Identify which cell holds the provided text, then report its [X, Y] central coordinate. 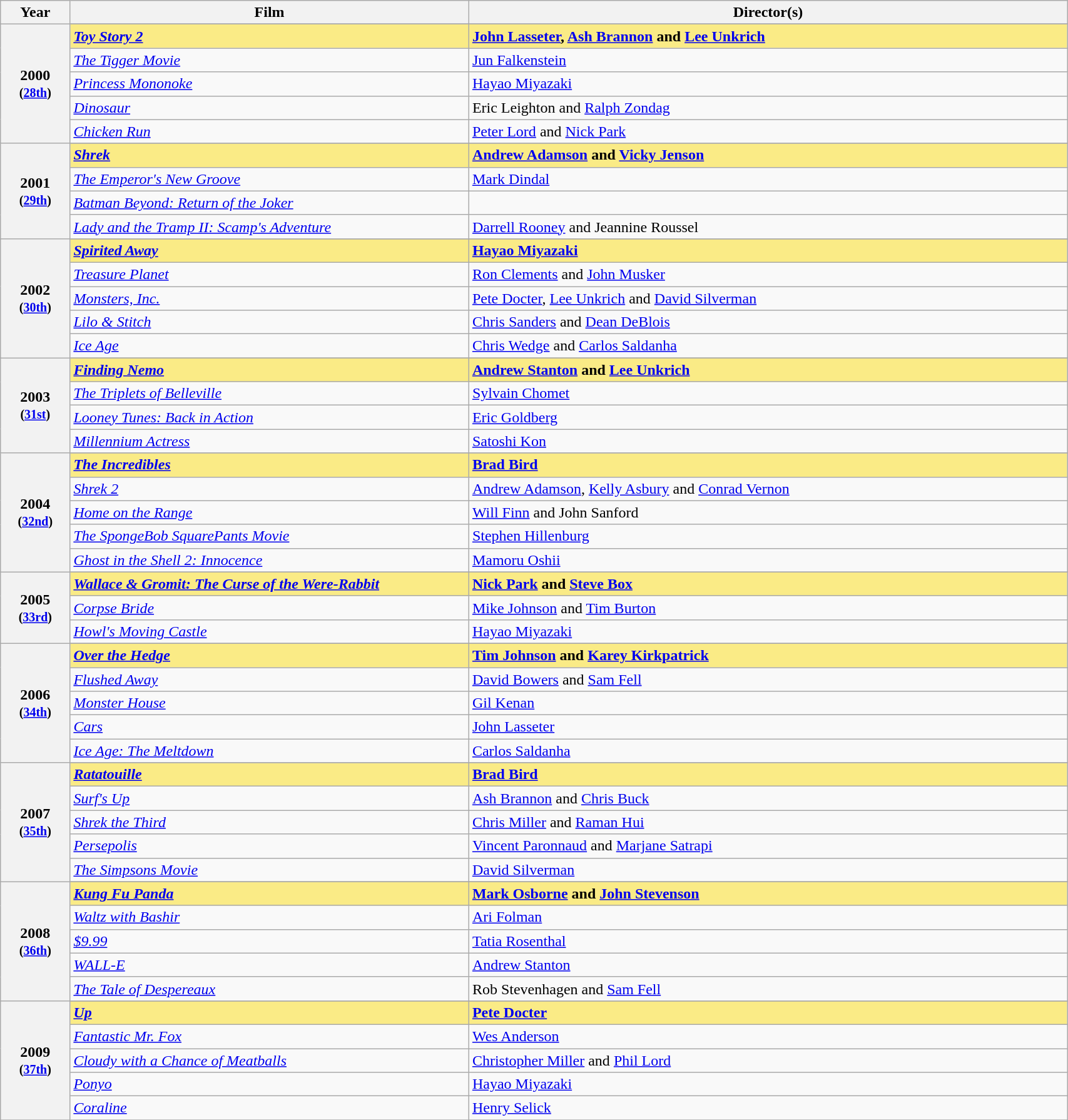
The Incredibles [270, 465]
Eric Goldberg [768, 417]
Film [270, 13]
2008 (36th) [35, 941]
Kung Fu Panda [270, 893]
Chris Miller and Raman Hui [768, 822]
Will Finn and John Sanford [768, 512]
Shrek 2 [270, 489]
Mark Osborne and John Stevenson [768, 893]
Chicken Run [270, 131]
Stephen Hillenburg [768, 536]
Ari Folman [768, 917]
WALL-E [270, 965]
The Tigger Movie [270, 60]
Treasure Planet [270, 274]
Dinosaur [270, 108]
Princess Mononoke [270, 84]
The Triplets of Belleville [270, 394]
2004 (32nd) [35, 512]
Satoshi Kon [768, 441]
Vincent Paronnaud and Marjane Satrapi [768, 846]
Pete Docter [768, 1012]
Ratatouille [270, 775]
Chris Wedge and Carlos Saldanha [768, 346]
The Tale of Despereaux [270, 989]
The SpongeBob SquarePants Movie [270, 536]
Andrew Adamson, Kelly Asbury and Conrad Vernon [768, 489]
2002 (30th) [35, 298]
Sylvain Chomet [768, 394]
John Lasseter, Ash Brannon and Lee Unkrich [768, 36]
Wes Anderson [768, 1036]
2003 (31st) [35, 405]
Over the Hedge [270, 655]
Nick Park and Steve Box [768, 584]
Darrell Rooney and Jeannine Roussel [768, 227]
Ron Clements and John Musker [768, 274]
Ponyo [270, 1084]
Jun Falkenstein [768, 60]
Wallace & Gromit: The Curse of the Were-Rabbit [270, 584]
Shrek the Third [270, 822]
Up [270, 1012]
Tim Johnson and Karey Kirkpatrick [768, 655]
Andrew Adamson and Vicky Jenson [768, 155]
2007 (35th) [35, 822]
Henry Selick [768, 1108]
Surf's Up [270, 798]
Carlos Saldanha [768, 751]
Flushed Away [270, 679]
The Simpsons Movie [270, 870]
Persepolis [270, 846]
Chris Sanders and Dean DeBlois [768, 322]
Director(s) [768, 13]
Ghost in the Shell 2: Innocence [270, 560]
Monsters, Inc. [270, 298]
Batman Beyond: Return of the Joker [270, 203]
2006 (34th) [35, 703]
Home on the Range [270, 512]
The Emperor's New Groove [270, 179]
Lilo & Stitch [270, 322]
Spirited Away [270, 250]
Peter Lord and Nick Park [768, 131]
David Bowers and Sam Fell [768, 679]
Looney Tunes: Back in Action [270, 417]
Howl's Moving Castle [270, 631]
Shrek [270, 155]
Waltz with Bashir [270, 917]
Year [35, 13]
Andrew Stanton and Lee Unkrich [768, 370]
Ice Age [270, 346]
Cars [270, 727]
2005 (33rd) [35, 608]
Mike Johnson and Tim Burton [768, 608]
Finding Nemo [270, 370]
2009 (37th) [35, 1060]
Gil Kenan [768, 703]
$9.99 [270, 941]
Andrew Stanton [768, 965]
Christopher Miller and Phil Lord [768, 1061]
Pete Docter, Lee Unkrich and David Silverman [768, 298]
Millennium Actress [270, 441]
Mark Dindal [768, 179]
Fantastic Mr. Fox [270, 1036]
Mamoru Oshii [768, 560]
Ice Age: The Meltdown [270, 751]
2000 (28th) [35, 84]
Cloudy with a Chance of Meatballs [270, 1061]
Eric Leighton and Ralph Zondag [768, 108]
2001 (29th) [35, 191]
Ash Brannon and Chris Buck [768, 798]
Toy Story 2 [270, 36]
Monster House [270, 703]
Rob Stevenhagen and Sam Fell [768, 989]
John Lasseter [768, 727]
Coraline [270, 1108]
Lady and the Tramp II: Scamp's Adventure [270, 227]
David Silverman [768, 870]
Tatia Rosenthal [768, 941]
Corpse Bride [270, 608]
